Scan for the cell matching the given text and deliver its [X, Y] coordinate at center. 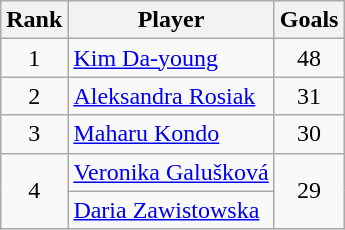
3 [34, 134]
Kim Da-young [171, 58]
29 [309, 191]
Daria Zawistowska [171, 210]
Goals [309, 20]
Aleksandra Rosiak [171, 96]
Player [171, 20]
48 [309, 58]
Veronika Galušková [171, 172]
31 [309, 96]
2 [34, 96]
30 [309, 134]
4 [34, 191]
1 [34, 58]
Rank [34, 20]
Maharu Kondo [171, 134]
